Output the [x, y] coordinate of the center of the cell containing the given text.  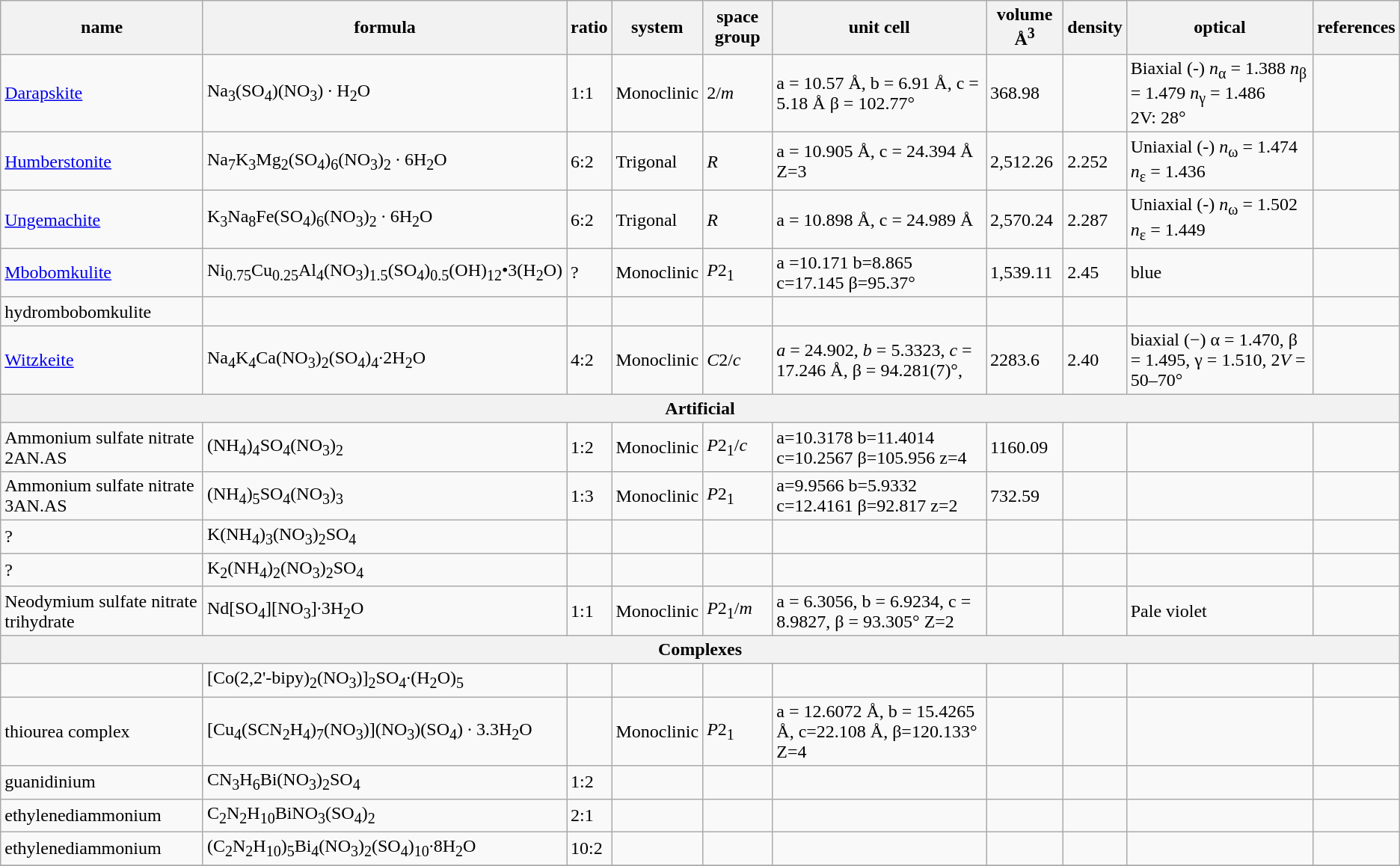
(NH4)4SO4(NO3)2 [384, 447]
biaxial (−) α = 1.470, β = 1.495, γ = 1.510, 2V = 50–70° [1220, 360]
ratio [589, 28]
K2(NH4)2(NO3)2SO4 [384, 570]
Witzkeite [102, 360]
system [657, 28]
[Co(2,2'-bipy)2(NO3)]2SO4·(H2O)5 [384, 680]
2.287 [1095, 220]
space group [737, 28]
a = 10.898 Å, c = 24.989 Å [879, 220]
2,512.26 [1025, 162]
Biaxial (-) nα = 1.388 nβ = 1.479 nγ = 1.4862V: 28° [1220, 93]
2.45 [1095, 272]
hydrombobomkulite [102, 311]
K(NH4)3(NO3)2SO4 [384, 537]
a=9.9566 b=5.9332 c=12.4161 β=92.817 z=2 [879, 495]
Ammonium sulfate nitrate 2AN.AS [102, 447]
(C2N2H10)5Bi4(NO3)2(SO4)10·8H2O [384, 848]
a = 6.3056, b = 6.9234, c = 8.9827, β = 93.305° Z=2 [879, 610]
references [1357, 28]
4:2 [589, 360]
a = 24.902, b = 5.3323, c = 17.246 Å, β = 94.281(7)°, [879, 360]
a = 10.57 Å, b = 6.91 Å, c = 5.18 Å β = 102.77° [879, 93]
Uniaxial (-) nω = 1.474 nε = 1.436 [1220, 162]
2/m [737, 93]
Neodymium sulfate nitrate trihydrate [102, 610]
name [102, 28]
C2/c [737, 360]
C2N2H10BiNO3(SO4)2 [384, 815]
Ungemachite [102, 220]
2,570.24 [1025, 220]
Artificial [700, 408]
density [1095, 28]
Na4K4Ca(NO3)2(SO4)4·2H2O [384, 360]
1:3 [589, 495]
Darapskite [102, 93]
thiourea complex [102, 731]
Uniaxial (-) nω = 1.502 nε = 1.449 [1220, 220]
Ammonium sulfate nitrate 3AN.AS [102, 495]
P21/c [737, 447]
2.252 [1095, 162]
(NH4)5SO4(NO3)3 [384, 495]
a = 10.905 Å, c = 24.394 Å Z=3 [879, 162]
2283.6 [1025, 360]
volume Å3 [1025, 28]
732.59 [1025, 495]
a=10.3178 b=11.4014 c=10.2567 β=105.956 z=4 [879, 447]
368.98 [1025, 93]
Ni0.75Cu0.25Al4(NO3)1.5(SO4)0.5(OH)12•3(H2O) [384, 272]
P21/m [737, 610]
2.40 [1095, 360]
blue [1220, 272]
guanidinium [102, 782]
Na7K3Mg2(SO4)6(NO3)2 · 6H2O [384, 162]
Pale violet [1220, 610]
formula [384, 28]
K3Na8Fe(SO4)6(NO3)2 · 6H2O [384, 220]
a =10.171 b=8.865 c=17.145 β=95.37° [879, 272]
Na3(SO4)(NO3) · H2O [384, 93]
Mbobomkulite [102, 272]
Humberstonite [102, 162]
10:2 [589, 848]
a = 12.6072 Å, b = 15.4265 Å, c=22.108 Å, β=120.133° Z=4 [879, 731]
2:1 [589, 815]
1160.09 [1025, 447]
[Cu4(SCN2H4)7(NO3)](NO3)(SO4) · 3.3H2O [384, 731]
CN3H6Bi(NO3)2SO4 [384, 782]
unit cell [879, 28]
Nd[SO4][NO3]·3H2O [384, 610]
Complexes [700, 649]
1,539.11 [1025, 272]
optical [1220, 28]
